Scan for the cell matching the given text and deliver its [x, y] coordinate at center. 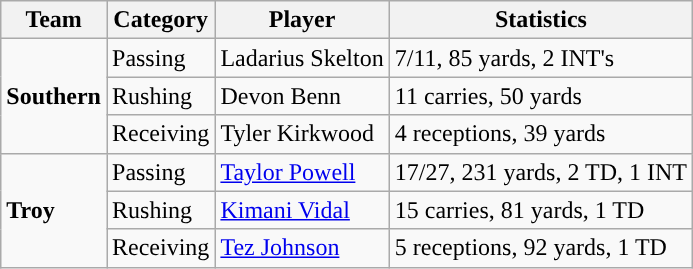
Player [302, 20]
4 receptions, 39 yards [540, 134]
Tyler Kirkwood [302, 134]
Taylor Powell [302, 172]
15 carries, 81 yards, 1 TD [540, 210]
Statistics [540, 20]
Tez Johnson [302, 248]
Ladarius Skelton [302, 58]
7/11, 85 yards, 2 INT's [540, 58]
Southern [54, 96]
Team [54, 20]
11 carries, 50 yards [540, 96]
5 receptions, 92 yards, 1 TD [540, 248]
Devon Benn [302, 96]
Troy [54, 210]
17/27, 231 yards, 2 TD, 1 INT [540, 172]
Kimani Vidal [302, 210]
Category [160, 20]
